Return (x, y) of the center of cell containing provided text 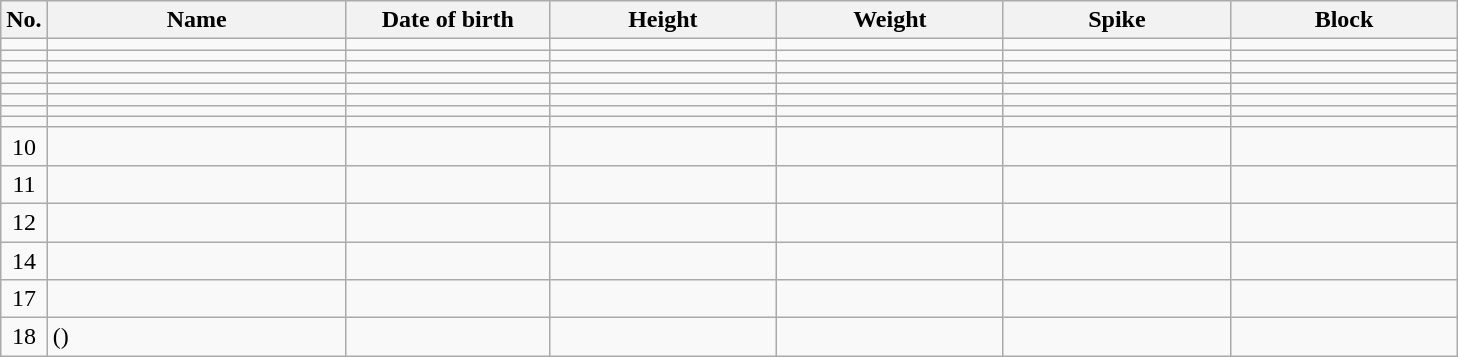
Date of birth (448, 20)
Name (196, 20)
Height (662, 20)
18 (24, 337)
12 (24, 222)
Spike (1116, 20)
Weight (890, 20)
() (196, 337)
No. (24, 20)
14 (24, 261)
Block (1344, 20)
11 (24, 184)
17 (24, 299)
10 (24, 146)
